Pinpoint the cell where the given text exists, returning its [X, Y] midpoint coordinate. 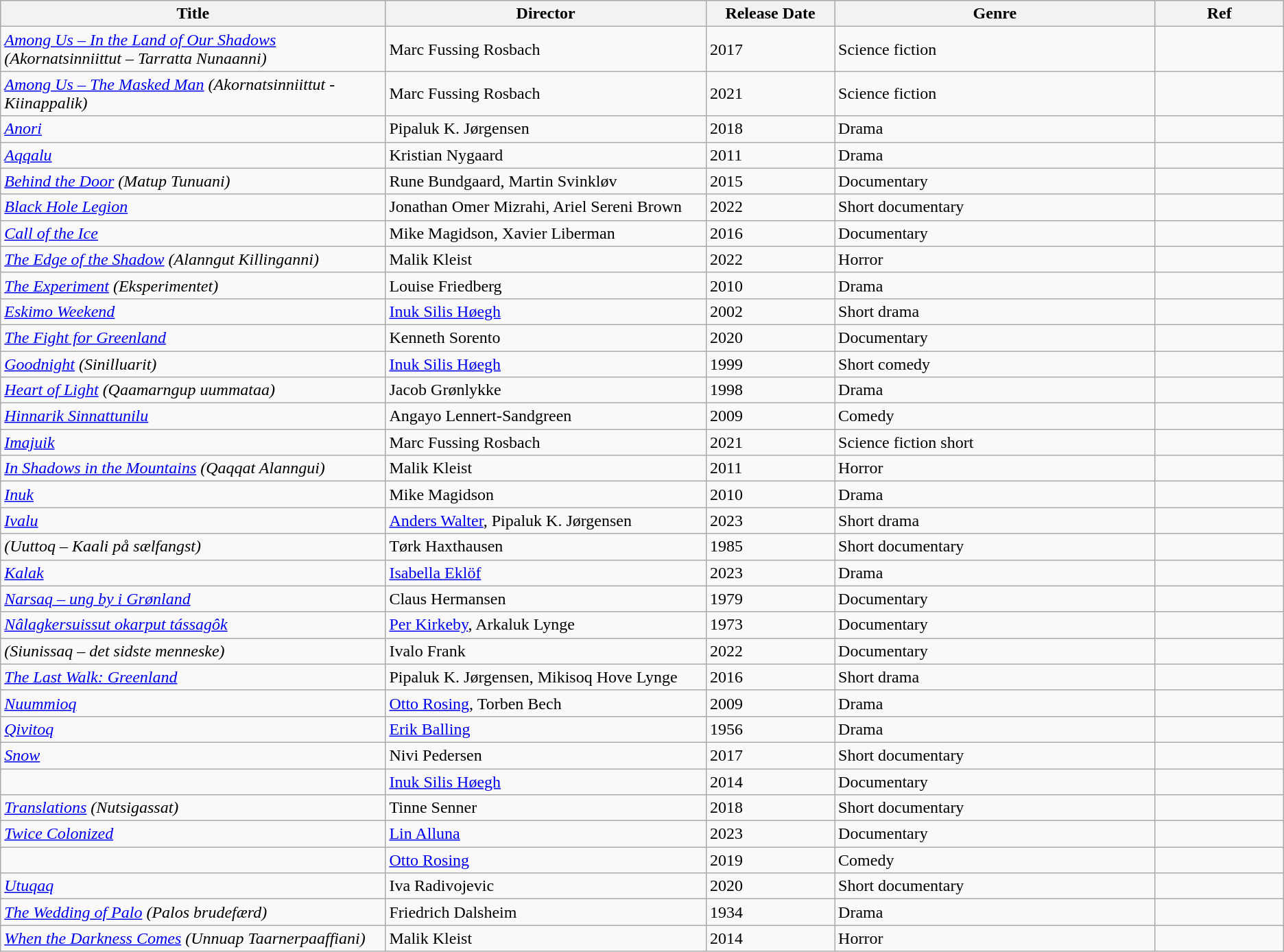
Mike Magidson [546, 495]
Science fiction short [995, 442]
Nivi Pedersen [546, 755]
Narsaq – ung by i Grønland [193, 599]
Heart of Light (Qaamarngup uummataa) [193, 390]
Among Us – The Masked Man (Akornatsinniittut - Kiinappalik) [193, 93]
1973 [771, 625]
2002 [771, 311]
Eskimo Weekend [193, 311]
Mike Magidson, Xavier Liberman [546, 233]
Call of the Ice [193, 233]
Behind the Door (Matup Tunuani) [193, 181]
(Uuttoq – Kaali på sælfangst) [193, 547]
Nâlagkersuissut okarput tássagôk [193, 625]
The Fight for Greenland [193, 337]
Iva Radivojevic [546, 886]
The Experiment (Eksperimentet) [193, 285]
Jacob Grønlykke [546, 390]
Goodnight (Sinilluarit) [193, 364]
Tinne Senner [546, 808]
The Edge of the Shadow (Alanngut Killinganni) [193, 259]
Release Date [771, 14]
Pipaluk K. Jørgensen [546, 129]
2015 [771, 181]
Genre [995, 14]
Rune Bundgaard, Martin Svinkløv [546, 181]
Imajuik [193, 442]
Qivitoq [193, 729]
Erik Balling [546, 729]
Otto Rosing [546, 860]
Snow [193, 755]
Isabella Eklöf [546, 573]
Title [193, 14]
1998 [771, 390]
Black Hole Legion [193, 207]
Kalak [193, 573]
1956 [771, 729]
Translations (Nutsigassat) [193, 808]
Kenneth Sorento [546, 337]
Nuummioq [193, 703]
2019 [771, 860]
Kristian Nygaard [546, 155]
Pipaluk K. Jørgensen, Mikisoq Hove Lynge [546, 677]
Hinnarik Sinnattunilu [193, 416]
Per Kirkeby, Arkaluk Lynge [546, 625]
Lin Alluna [546, 834]
When the Darkness Comes (Unnuap Taarnerpaaffiani) [193, 938]
Ivalu [193, 521]
Ivalo Frank [546, 651]
Aqqalu [193, 155]
Utuqaq [193, 886]
Ref [1220, 14]
1985 [771, 547]
Otto Rosing, Torben Bech [546, 703]
Angayo Lennert-Sandgreen [546, 416]
The Wedding of Palo (Palos brudefærd) [193, 912]
1979 [771, 599]
Short comedy [995, 364]
Claus Hermansen [546, 599]
1934 [771, 912]
Director [546, 14]
Louise Friedberg [546, 285]
The Last Walk: Greenland [193, 677]
Tørk Haxthausen [546, 547]
Anders Walter, Pipaluk K. Jørgensen [546, 521]
Friedrich Dalsheim [546, 912]
Among Us – In the Land of Our Shadows (Akornatsinniittut – Tarratta Nunaanni) [193, 49]
Inuk [193, 495]
(Siunissaq – det sidste menneske) [193, 651]
Jonathan Omer Mizrahi, Ariel Sereni Brown [546, 207]
Anori [193, 129]
In Shadows in the Mountains (Qaqqat Alanngui) [193, 468]
1999 [771, 364]
Twice Colonized [193, 834]
